Output the [x, y] coordinate of the center of the cell containing the given text.  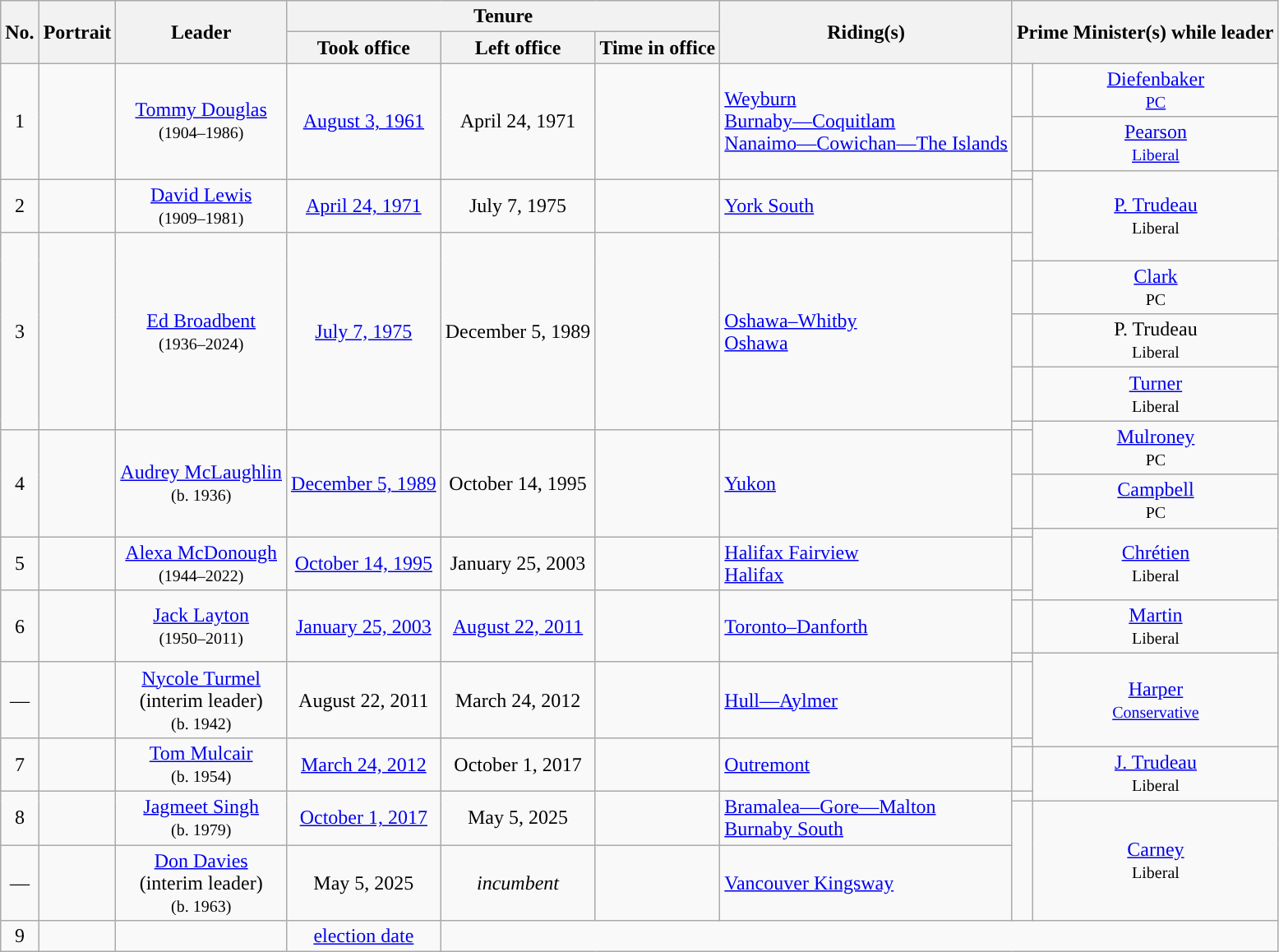
7 [20, 765]
6 [20, 626]
August 3, 1961 [364, 122]
Bramalea—Gore—Malton Burnaby South [866, 817]
Time in office [658, 48]
Toronto–Danforth [866, 626]
Halifax Fairview Halifax [866, 564]
Turner Liberal [1156, 395]
David Lewis(1909–1981) [201, 206]
Carney Liberal [1156, 861]
Nycole Turmel(interim leader)(b. 1942) [201, 700]
Portrait [77, 32]
J. Trudeau Liberal [1156, 773]
Chrétien Liberal [1156, 564]
Harper Conservative [1156, 700]
3 [20, 331]
Alexa McDonough(1944–2022) [201, 564]
4 [20, 483]
Pearson Liberal [1156, 143]
Took office [364, 48]
Yukon [866, 483]
Tom Mulcair(b. 1954) [201, 765]
incumbent [518, 883]
Diefenbaker PC [1156, 90]
9 [20, 936]
Vancouver Kingsway [866, 883]
Mulroney PC [1156, 447]
Prime Minister(s) while leader [1145, 32]
Left office [518, 48]
Campbell PC [1156, 501]
election date [364, 936]
Oshawa–Whitby Oshawa [866, 331]
No. [20, 32]
Martin Liberal [1156, 626]
Tommy Douglas(1904–1986) [201, 122]
Jagmeet Singh(b. 1979) [201, 817]
1 [20, 122]
York South [866, 206]
Leader [201, 32]
2 [20, 206]
Tenure [503, 16]
5 [20, 564]
Don Davies(interim leader)(b. 1963) [201, 883]
Weyburn Burnaby—Coquitlam Nanaimo—Cowichan—The Islands [866, 122]
Hull—Aylmer [866, 700]
8 [20, 817]
Outremont [866, 765]
Clark PC [1156, 288]
Riding(s) [866, 32]
Ed Broadbent(1936–2024) [201, 331]
Jack Layton(1950–2011) [201, 626]
Audrey McLaughlin(b. 1936) [201, 483]
